Search for the cell housing the specified text and yield its (x, y) center coordinate. 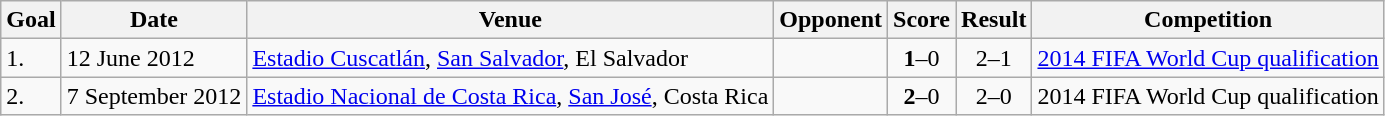
2. (31, 96)
Competition (1208, 20)
Goal (31, 20)
Score (922, 20)
7 September 2012 (154, 96)
1–0 (922, 58)
Estadio Cuscatlán, San Salvador, El Salvador (510, 58)
2–1 (994, 58)
1. (31, 58)
Opponent (831, 20)
Venue (510, 20)
12 June 2012 (154, 58)
Result (994, 20)
Date (154, 20)
Estadio Nacional de Costa Rica, San José, Costa Rica (510, 96)
